Capture the cell that displays the provided text and extract its (x, y) central coordinate. 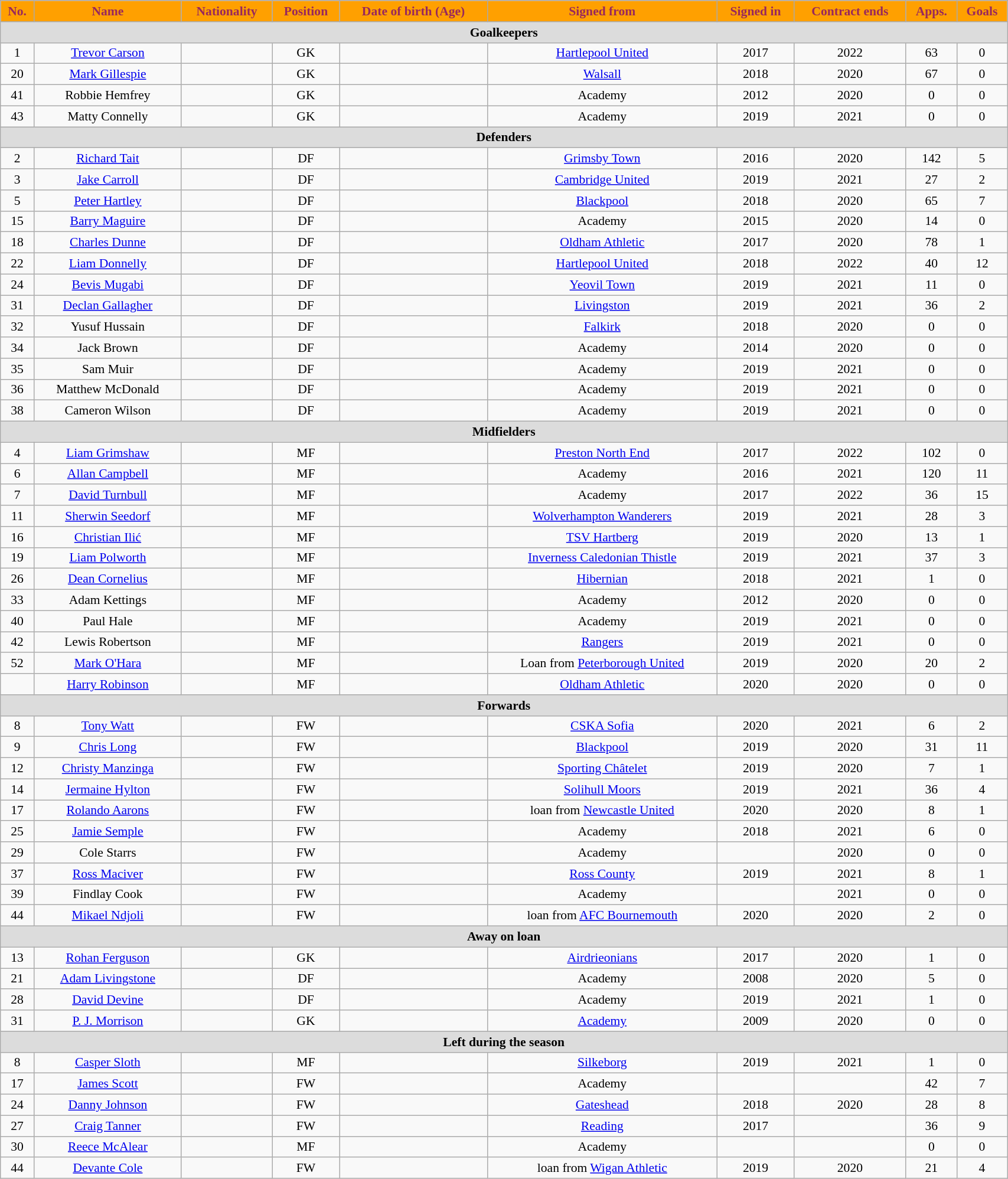
2009 (756, 1021)
Danny Johnson (107, 1105)
Barry Maguire (107, 221)
Charles Dunne (107, 243)
Lewis Robertson (107, 642)
Silkeborg (602, 1063)
26 (18, 579)
Rohan Ferguson (107, 958)
loan from Wigan Athletic (602, 1168)
No. (18, 11)
34 (18, 348)
Loan from Peterborough United (602, 664)
Liam Donnelly (107, 264)
41 (18, 96)
Yeovil Town (602, 285)
Dean Cornelius (107, 579)
Paul Hale (107, 621)
James Scott (107, 1084)
Sherwin Seedorf (107, 516)
43 (18, 116)
Airdrieonians (602, 958)
Grimsby Town (602, 159)
18 (18, 243)
Away on loan (504, 937)
Cameron Wilson (107, 411)
Sam Muir (107, 369)
78 (931, 243)
52 (18, 664)
Jake Carroll (107, 179)
Bevis Mugabi (107, 285)
Harry Robinson (107, 684)
Goalkeepers (504, 32)
Trevor Carson (107, 53)
CSKA Sofia (602, 726)
67 (931, 74)
Midfielders (504, 432)
David Devine (107, 1000)
30 (18, 1147)
25 (18, 832)
Peter Hartley (107, 201)
loan from AFC Bournemouth (602, 916)
Matty Connelly (107, 116)
P. J. Morrison (107, 1021)
Adam Livingstone (107, 979)
19 (18, 558)
32 (18, 327)
Jack Brown (107, 348)
Gateshead (602, 1105)
Position (306, 11)
Ross Maciver (107, 874)
loan from Newcastle United (602, 811)
Liam Grimshaw (107, 453)
39 (18, 894)
Richard Tait (107, 159)
Mark O'Hara (107, 664)
Signed in (756, 11)
Nationality (227, 11)
16 (18, 537)
38 (18, 411)
Craig Tanner (107, 1126)
Sporting Châtelet (602, 769)
Inverness Caledonian Thistle (602, 558)
142 (931, 159)
102 (931, 453)
TSV Hartberg (602, 537)
63 (931, 53)
Tony Watt (107, 726)
Wolverhampton Wanderers (602, 516)
Christian Ilić (107, 537)
Walsall (602, 74)
Rangers (602, 642)
Date of birth (Age) (413, 11)
Cole Starrs (107, 853)
Findlay Cook (107, 894)
Chris Long (107, 747)
Preston North End (602, 453)
Left during the season (504, 1042)
Robbie Hemfrey (107, 96)
22 (18, 264)
Christy Manzinga (107, 769)
Hibernian (602, 579)
Jermaine Hylton (107, 789)
120 (931, 474)
Liam Polworth (107, 558)
65 (931, 201)
Matthew McDonald (107, 390)
Livingston (602, 306)
Yusuf Hussain (107, 327)
Rolando Aarons (107, 811)
29 (18, 853)
Declan Gallagher (107, 306)
35 (18, 369)
2015 (756, 221)
Devante Cole (107, 1168)
Goals (981, 11)
Reading (602, 1126)
Casper Sloth (107, 1063)
Allan Campbell (107, 474)
33 (18, 600)
Signed from (602, 11)
Solihull Moors (602, 789)
Reece McAlear (107, 1147)
Mark Gillespie (107, 74)
2008 (756, 979)
2014 (756, 348)
Contract ends (850, 11)
Cambridge United (602, 179)
Forwards (504, 706)
Defenders (504, 138)
Ross County (602, 874)
Apps. (931, 11)
Adam Kettings (107, 600)
Name (107, 11)
Mikael Ndjoli (107, 916)
David Turnbull (107, 495)
Jamie Semple (107, 832)
Falkirk (602, 327)
